For the text-containing cell, return its midpoint in [x, y] coordinate format. 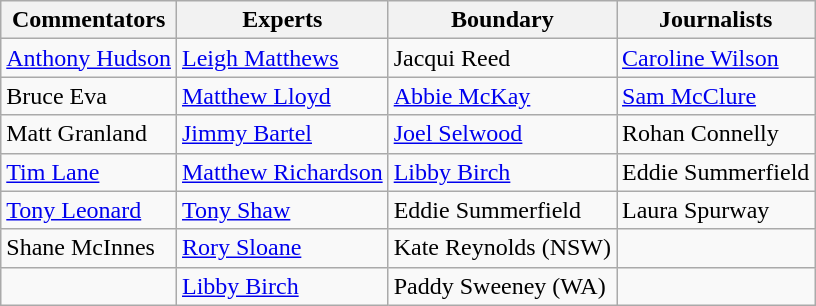
Commentators [89, 20]
Rohan Connelly [716, 134]
Shane McInnes [89, 248]
Rory Sloane [282, 248]
Matthew Richardson [282, 172]
Abbie McKay [502, 96]
Anthony Hudson [89, 58]
Jacqui Reed [502, 58]
Jimmy Bartel [282, 134]
Sam McClure [716, 96]
Tony Shaw [282, 210]
Matt Granland [89, 134]
Matthew Lloyd [282, 96]
Boundary [502, 20]
Tim Lane [89, 172]
Leigh Matthews [282, 58]
Joel Selwood [502, 134]
Kate Reynolds (NSW) [502, 248]
Experts [282, 20]
Laura Spurway [716, 210]
Journalists [716, 20]
Tony Leonard [89, 210]
Caroline Wilson [716, 58]
Bruce Eva [89, 96]
Paddy Sweeney (WA) [502, 286]
